From the cell containing the given text, extract its center point as [x, y] coordinate. 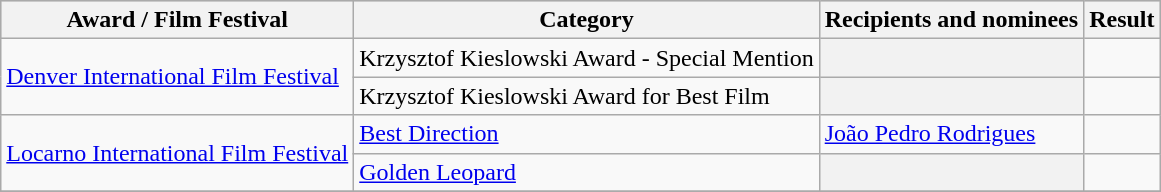
Krzysztof Kieslowski Award for Best Film [586, 96]
Category [586, 20]
Locarno International Film Festival [178, 153]
Krzysztof Kieslowski Award - Special Mention [586, 58]
Award / Film Festival [178, 20]
Recipients and nominees [951, 20]
Best Direction [586, 134]
Denver International Film Festival [178, 77]
João Pedro Rodrigues [951, 134]
Golden Leopard [586, 172]
Result [1122, 20]
